Search for the cell housing the specified text and yield its [x, y] center coordinate. 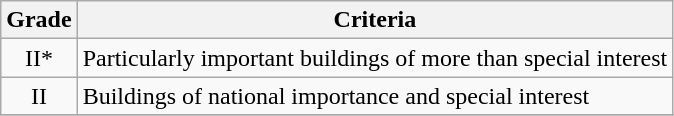
II [39, 96]
Grade [39, 20]
Criteria [375, 20]
Buildings of national importance and special interest [375, 96]
Particularly important buildings of more than special interest [375, 58]
II* [39, 58]
